Scan for the cell matching the given text and deliver its [x, y] coordinate at center. 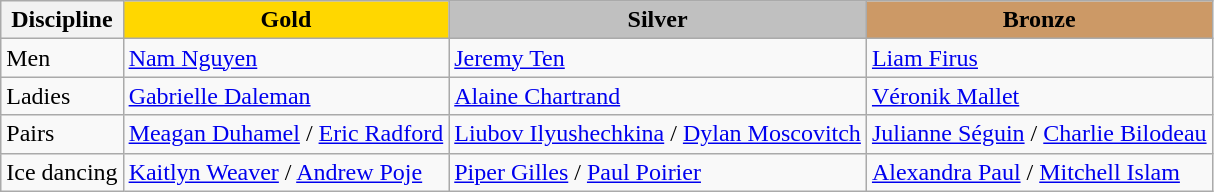
Men [62, 58]
Véronik Mallet [1039, 96]
Julianne Séguin / Charlie Bilodeau [1039, 134]
Jeremy Ten [658, 58]
Alexandra Paul / Mitchell Islam [1039, 172]
Alaine Chartrand [658, 96]
Liam Firus [1039, 58]
Ladies [62, 96]
Ice dancing [62, 172]
Silver [658, 20]
Piper Gilles / Paul Poirier [658, 172]
Gold [286, 20]
Gabrielle Daleman [286, 96]
Discipline [62, 20]
Kaitlyn Weaver / Andrew Poje [286, 172]
Meagan Duhamel / Eric Radford [286, 134]
Nam Nguyen [286, 58]
Pairs [62, 134]
Liubov Ilyushechkina / Dylan Moscovitch [658, 134]
Bronze [1039, 20]
